Locate the cell with the specified text and output its (X, Y) center coordinate. 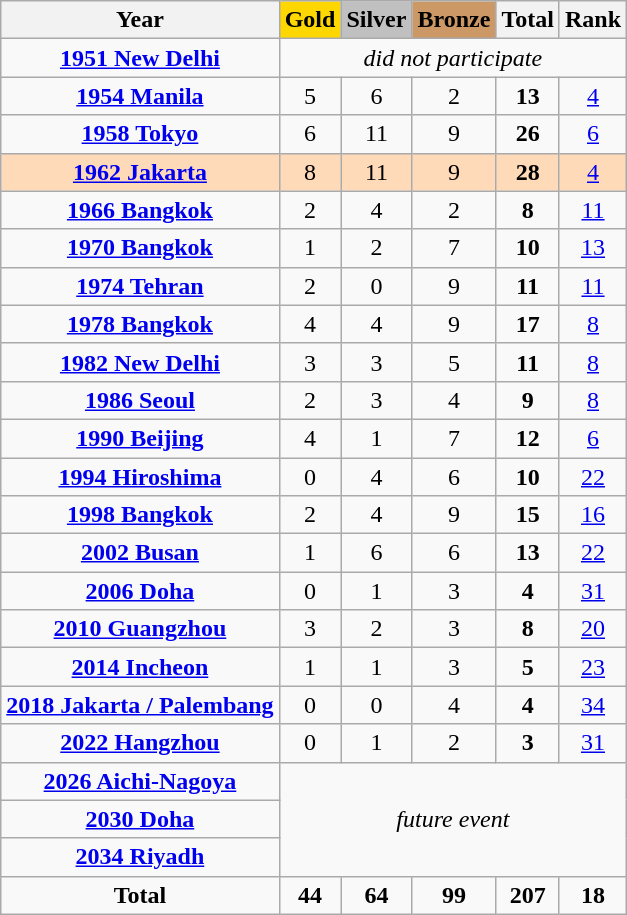
2010 Guangzhou (140, 629)
1966 Bangkok (140, 210)
1951 New Delhi (140, 58)
Silver (376, 20)
64 (376, 895)
did not participate (452, 58)
23 (592, 667)
1958 Tokyo (140, 134)
1970 Bangkok (140, 248)
Bronze (454, 20)
1994 Hiroshima (140, 477)
1978 Bangkok (140, 324)
99 (454, 895)
2006 Doha (140, 591)
2002 Busan (140, 553)
2026 Aichi-Nagoya (140, 781)
15 (528, 515)
Year (140, 20)
1954 Manila (140, 96)
1986 Seoul (140, 400)
2014 Incheon (140, 667)
1962 Jakarta (140, 172)
17 (528, 324)
2034 Riyadh (140, 857)
1998 Bangkok (140, 515)
1982 New Delhi (140, 362)
2022 Hangzhou (140, 743)
1990 Beijing (140, 438)
12 (528, 438)
2030 Doha (140, 819)
16 (592, 515)
Gold (310, 20)
Rank (592, 20)
future event (452, 819)
44 (310, 895)
2018 Jakarta / Palembang (140, 705)
28 (528, 172)
207 (528, 895)
1974 Tehran (140, 286)
20 (592, 629)
26 (528, 134)
34 (592, 705)
18 (592, 895)
